Output the [X, Y] coordinate of the center of the cell containing the given text.  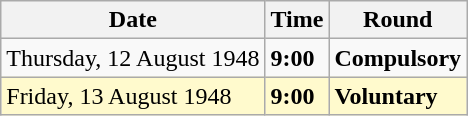
Friday, 13 August 1948 [133, 96]
Date [133, 20]
Voluntary [398, 96]
Thursday, 12 August 1948 [133, 58]
Time [297, 20]
Round [398, 20]
Compulsory [398, 58]
